Extract the (x, y) coordinate from the center of the cell holding the provided text.  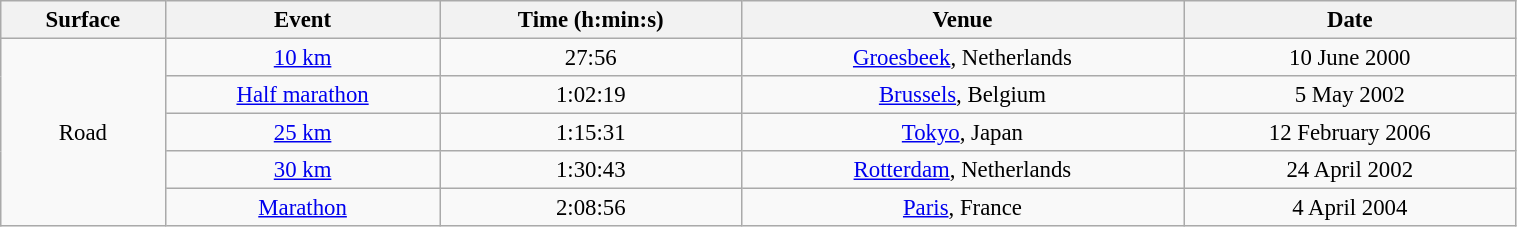
Brussels, Belgium (962, 95)
Event (302, 20)
1:30:43 (590, 170)
Venue (962, 20)
27:56 (590, 58)
Surface (83, 20)
Marathon (302, 208)
10 June 2000 (1350, 58)
Paris, France (962, 208)
4 April 2004 (1350, 208)
25 km (302, 133)
Half marathon (302, 95)
Road (83, 133)
30 km (302, 170)
1:15:31 (590, 133)
Groesbeek, Netherlands (962, 58)
Date (1350, 20)
24 April 2002 (1350, 170)
Tokyo, Japan (962, 133)
Time (h:min:s) (590, 20)
5 May 2002 (1350, 95)
12 February 2006 (1350, 133)
10 km (302, 58)
Rotterdam, Netherlands (962, 170)
1:02:19 (590, 95)
2:08:56 (590, 208)
